Search for the cell housing the specified text and yield its (x, y) center coordinate. 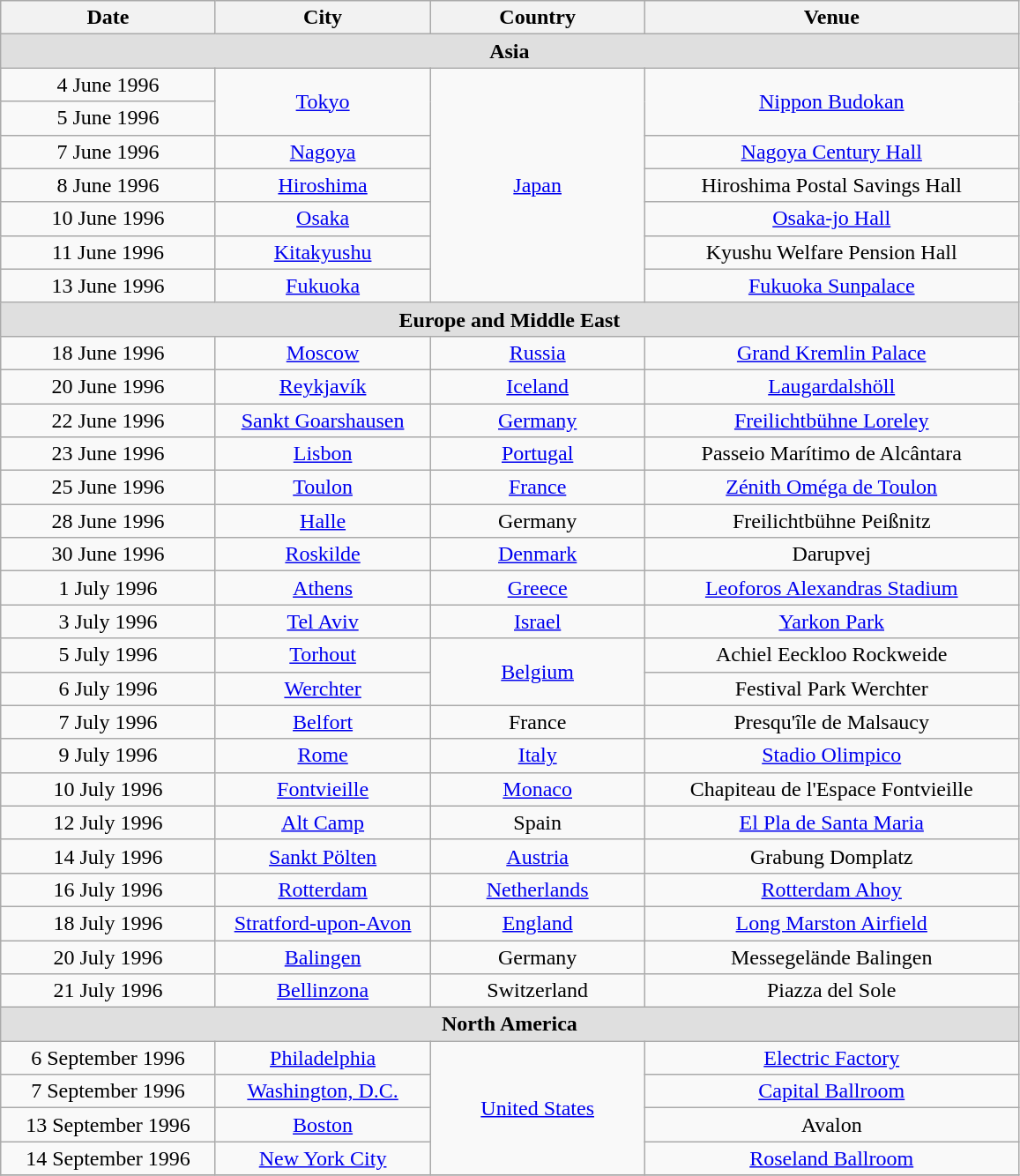
Portugal (538, 454)
Yarkon Park (831, 621)
Fukuoka Sunpalace (831, 286)
14 July 1996 (108, 856)
Date (108, 18)
Russia (538, 353)
13 September 1996 (108, 1125)
Long Marston Airfield (831, 923)
Rotterdam (323, 889)
United States (538, 1108)
13 June 1996 (108, 286)
Electric Factory (831, 1058)
Capital Ballroom (831, 1091)
Zénith Oméga de Toulon (831, 488)
Stadio Olimpico (831, 755)
5 July 1996 (108, 655)
Alt Camp (323, 822)
Iceland (538, 386)
1 July 1996 (108, 588)
3 July 1996 (108, 621)
Reykjavík (323, 386)
Grabung Domplatz (831, 856)
Switzerland (538, 991)
Rome (323, 755)
Freilichtbühne Loreley (831, 421)
Italy (538, 755)
Lisbon (323, 454)
Monaco (538, 789)
Hiroshima (323, 185)
Sankt Goarshausen (323, 421)
Spain (538, 822)
Philadelphia (323, 1058)
18 June 1996 (108, 353)
Netherlands (538, 889)
21 July 1996 (108, 991)
Presqu'île de Malsaucy (831, 722)
Tel Aviv (323, 621)
Athens (323, 588)
20 June 1996 (108, 386)
Japan (538, 185)
12 July 1996 (108, 822)
10 June 1996 (108, 219)
City (323, 18)
Moscow (323, 353)
Austria (538, 856)
Bellinzona (323, 991)
Toulon (323, 488)
18 July 1996 (108, 923)
Stratford-upon-Avon (323, 923)
Freilichtbühne Peißnitz (831, 521)
7 June 1996 (108, 152)
Osaka-jo Hall (831, 219)
Kitakyushu (323, 252)
16 July 1996 (108, 889)
Greece (538, 588)
Belgium (538, 672)
Kyushu Welfare Pension Hall (831, 252)
Israel (538, 621)
Nagoya (323, 152)
10 July 1996 (108, 789)
Messegelände Balingen (831, 956)
Darupvej (831, 555)
Hiroshima Postal Savings Hall (831, 185)
Chapiteau de l'Espace Fontvieille (831, 789)
9 July 1996 (108, 755)
Rotterdam Ahoy (831, 889)
Halle (323, 521)
25 June 1996 (108, 488)
28 June 1996 (108, 521)
Grand Kremlin Palace (831, 353)
Tokyo (323, 101)
Avalon (831, 1125)
11 June 1996 (108, 252)
23 June 1996 (108, 454)
14 September 1996 (108, 1158)
Sankt Pölten (323, 856)
Passeio Marítimo de Alcântara (831, 454)
Osaka (323, 219)
Nippon Budokan (831, 101)
Fukuoka (323, 286)
Asia (510, 51)
Roseland Ballroom (831, 1158)
England (538, 923)
Belfort (323, 722)
Venue (831, 18)
Nagoya Century Hall (831, 152)
Roskilde (323, 555)
6 July 1996 (108, 688)
North America (510, 1024)
El Pla de Santa Maria (831, 822)
Fontvieille (323, 789)
Country (538, 18)
7 July 1996 (108, 722)
4 June 1996 (108, 85)
New York City (323, 1158)
Denmark (538, 555)
Laugardalshöll (831, 386)
Piazza del Sole (831, 991)
Werchter (323, 688)
Achiel Eeckloo Rockweide (831, 655)
Torhout (323, 655)
8 June 1996 (108, 185)
Boston (323, 1125)
Washington, D.C. (323, 1091)
22 June 1996 (108, 421)
Festival Park Werchter (831, 688)
30 June 1996 (108, 555)
Leoforos Alexandras Stadium (831, 588)
5 June 1996 (108, 118)
7 September 1996 (108, 1091)
6 September 1996 (108, 1058)
Europe and Middle East (510, 319)
20 July 1996 (108, 956)
Balingen (323, 956)
